Detect which cell encompasses the target text, then output its [X, Y] center coordinate. 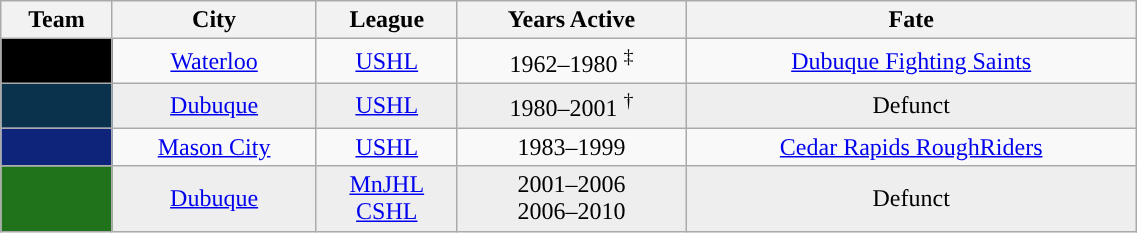
Mason City [214, 147]
2001–20062006–2010 [571, 198]
City [214, 20]
Years Active [571, 20]
1983–1999 [571, 147]
1962–1980 ‡ [571, 62]
League [386, 20]
Team [56, 20]
1980–2001 † [571, 106]
Fate [912, 20]
Dubuque Fighting Saints [912, 62]
Cedar Rapids RoughRiders [912, 147]
MnJHLCSHL [386, 198]
Waterloo [214, 62]
